Locate the cell with the specified text and output its [x, y] center coordinate. 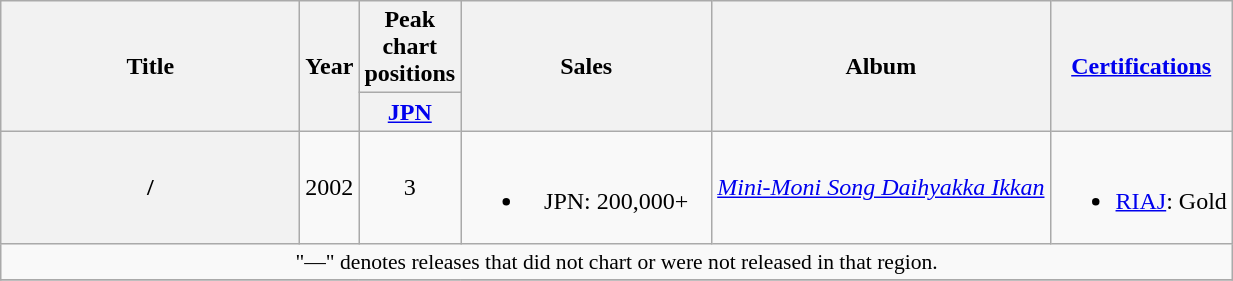
/ [150, 188]
2002 [330, 188]
3 [410, 188]
JPN [410, 112]
JPN: 200,000+ [586, 188]
Certifications [1141, 66]
Mini-Moni Song Daihyakka Ikkan [881, 188]
"—" denotes releases that did not chart or were not released in that region. [617, 262]
RIAJ: Gold [1141, 188]
Album [881, 66]
Title [150, 66]
Sales [586, 66]
Year [330, 66]
Peak chart positions [410, 47]
